For the text-containing cell, return its midpoint in [x, y] coordinate format. 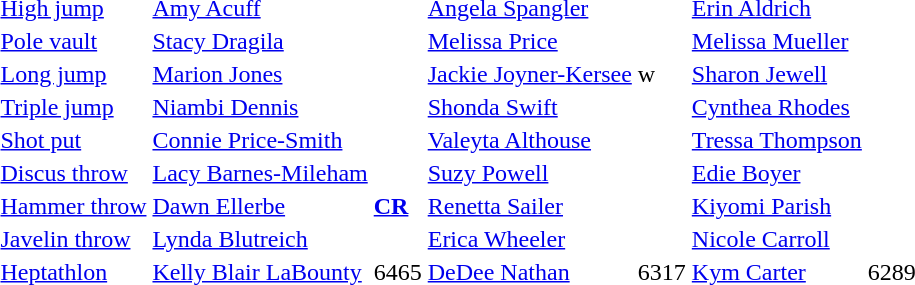
Suzy Powell [530, 173]
Renetta Sailer [530, 206]
Niambi Dennis [260, 107]
Connie Price-Smith [260, 140]
Edie Boyer [776, 173]
Cynthea Rhodes [776, 107]
Tressa Thompson [776, 140]
Dawn Ellerbe [260, 206]
w [662, 74]
Stacy Dragila [260, 41]
Erica Wheeler [530, 239]
Sharon Jewell [776, 74]
Melissa Mueller [776, 41]
Kiyomi Parish [776, 206]
Marion Jones [260, 74]
Jackie Joyner-Kersee [530, 74]
Nicole Carroll [776, 239]
Shonda Swift [530, 107]
Lacy Barnes-Mileham [260, 173]
Valeyta Althouse [530, 140]
CR [398, 206]
Lynda Blutreich [260, 239]
Melissa Price [530, 41]
